From the cell containing the given text, extract its center point as [x, y] coordinate. 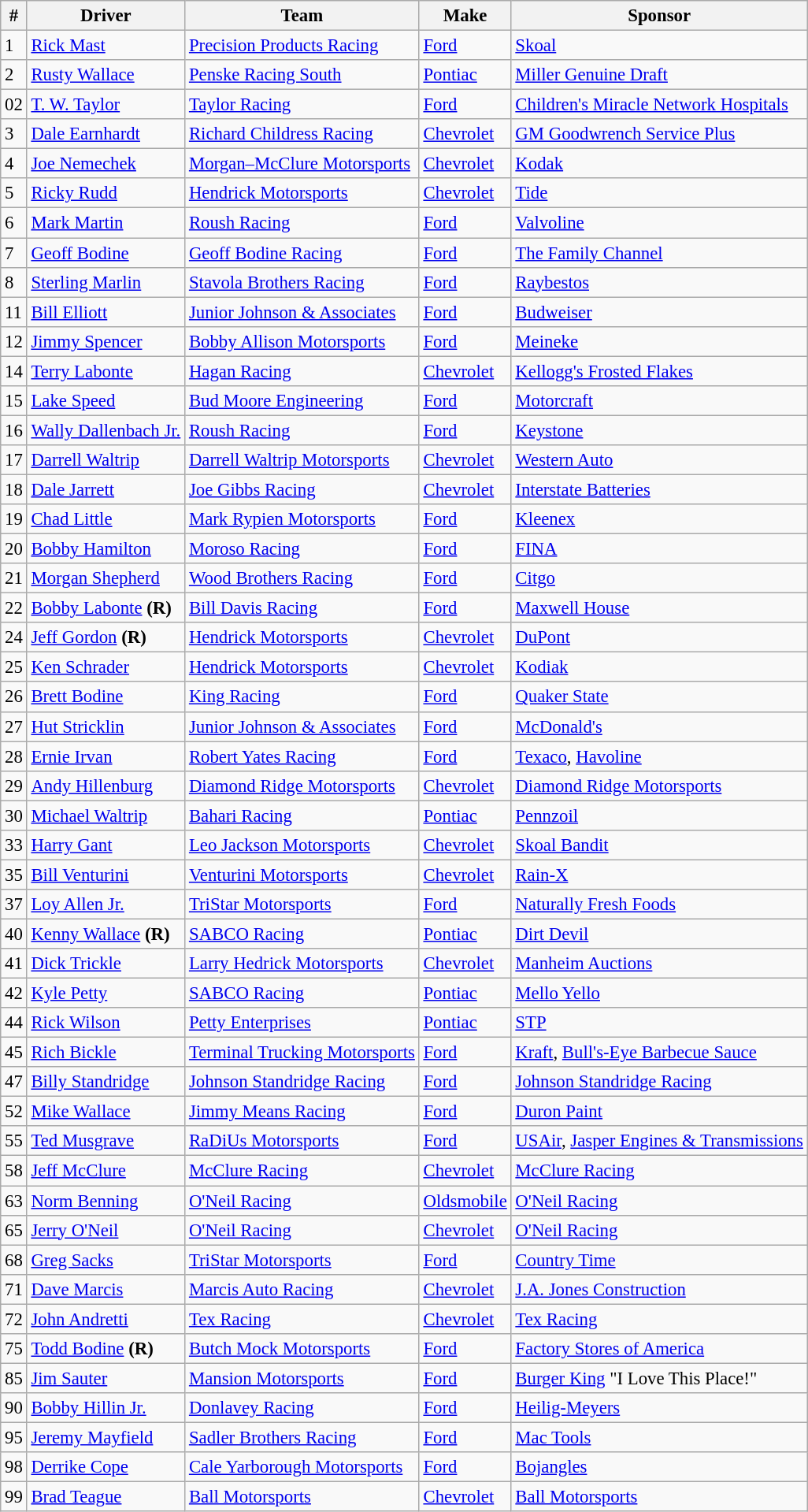
Terry Labonte [106, 371]
Skoal Bandit [659, 845]
Darrell Waltrip [106, 460]
Bobby Hillin Jr. [106, 1408]
Bobby Labonte (R) [106, 608]
Country Time [659, 1260]
DuPont [659, 637]
Marcis Auto Racing [302, 1289]
Kellogg's Frosted Flakes [659, 371]
47 [14, 1082]
90 [14, 1408]
20 [14, 549]
Moroso Racing [302, 549]
Penske Racing South [302, 75]
Ken Schrader [106, 667]
Norm Benning [106, 1201]
Mansion Motorsports [302, 1378]
Keystone [659, 430]
Motorcraft [659, 401]
Team [302, 16]
99 [14, 1497]
Geoff Bodine Racing [302, 253]
Sterling Marlin [106, 282]
Factory Stores of America [659, 1349]
Burger King "I Love This Place!" [659, 1378]
Greg Sacks [106, 1260]
Kenny Wallace (R) [106, 934]
Rick Mast [106, 46]
Larry Hedrick Motorsports [302, 964]
29 [14, 786]
Precision Products Racing [302, 46]
Sadler Brothers Racing [302, 1437]
58 [14, 1171]
Morgan–McClure Motorsports [302, 164]
26 [14, 697]
Andy Hillenburg [106, 786]
Rick Wilson [106, 1023]
02 [14, 105]
75 [14, 1349]
95 [14, 1437]
42 [14, 994]
Derrike Cope [106, 1467]
Mike Wallace [106, 1112]
8 [14, 282]
Darrell Waltrip Motorsports [302, 460]
Rich Bickle [106, 1053]
Kleenex [659, 519]
USAir, Jasper Engines & Transmissions [659, 1142]
Western Auto [659, 460]
19 [14, 519]
35 [14, 875]
Oldsmobile [465, 1201]
Harry Gant [106, 845]
Children's Miracle Network Hospitals [659, 105]
STP [659, 1023]
Jeremy Mayfield [106, 1437]
Driver [106, 16]
Tide [659, 193]
Sponsor [659, 16]
18 [14, 489]
Todd Bodine (R) [106, 1349]
Jeff McClure [106, 1171]
Leo Jackson Motorsports [302, 845]
Morgan Shepherd [106, 578]
Bahari Racing [302, 815]
Dale Jarrett [106, 489]
44 [14, 1023]
Bud Moore Engineering [302, 401]
Rusty Wallace [106, 75]
Wally Dallenbach Jr. [106, 430]
The Family Channel [659, 253]
22 [14, 608]
Valvoline [659, 223]
Bobby Hamilton [106, 549]
16 [14, 430]
Dale Earnhardt [106, 134]
# [14, 16]
Cale Yarborough Motorsports [302, 1467]
Skoal [659, 46]
McDonald's [659, 726]
25 [14, 667]
Quaker State [659, 697]
41 [14, 964]
24 [14, 637]
72 [14, 1319]
Raybestos [659, 282]
Kodiak [659, 667]
Donlavey Racing [302, 1408]
14 [14, 371]
Make [465, 16]
Dirt Devil [659, 934]
Chad Little [106, 519]
Rain-X [659, 875]
Richard Childress Racing [302, 134]
Robert Yates Racing [302, 756]
Mark Rypien Motorsports [302, 519]
28 [14, 756]
37 [14, 905]
Duron Paint [659, 1112]
85 [14, 1378]
Bill Davis Racing [302, 608]
Ricky Rudd [106, 193]
Lake Speed [106, 401]
7 [14, 253]
17 [14, 460]
5 [14, 193]
Ernie Irvan [106, 756]
Interstate Batteries [659, 489]
1 [14, 46]
Jerry O'Neil [106, 1230]
Meineke [659, 341]
Geoff Bodine [106, 253]
Terminal Trucking Motorsports [302, 1053]
Naturally Fresh Foods [659, 905]
Texaco, Havoline [659, 756]
Dick Trickle [106, 964]
Bojangles [659, 1467]
Mac Tools [659, 1437]
Jim Sauter [106, 1378]
Miller Genuine Draft [659, 75]
63 [14, 1201]
30 [14, 815]
Dave Marcis [106, 1289]
Joe Nemechek [106, 164]
GM Goodwrench Service Plus [659, 134]
52 [14, 1112]
Budweiser [659, 312]
Bobby Allison Motorsports [302, 341]
Loy Allen Jr. [106, 905]
Petty Enterprises [302, 1023]
45 [14, 1053]
Stavola Brothers Racing [302, 282]
Maxwell House [659, 608]
68 [14, 1260]
FINA [659, 549]
John Andretti [106, 1319]
Jimmy Means Racing [302, 1112]
Pennzoil [659, 815]
T. W. Taylor [106, 105]
Heilig-Meyers [659, 1408]
J.A. Jones Construction [659, 1289]
Brett Bodine [106, 697]
Citgo [659, 578]
Joe Gibbs Racing [302, 489]
3 [14, 134]
65 [14, 1230]
RaDiUs Motorsports [302, 1142]
Manheim Auctions [659, 964]
Kodak [659, 164]
Bill Elliott [106, 312]
27 [14, 726]
Brad Teague [106, 1497]
2 [14, 75]
Jeff Gordon (R) [106, 637]
Bill Venturini [106, 875]
Billy Standridge [106, 1082]
4 [14, 164]
Butch Mock Motorsports [302, 1349]
Mark Martin [106, 223]
Taylor Racing [302, 105]
King Racing [302, 697]
12 [14, 341]
Michael Waltrip [106, 815]
6 [14, 223]
33 [14, 845]
Hut Stricklin [106, 726]
98 [14, 1467]
21 [14, 578]
Mello Yello [659, 994]
55 [14, 1142]
Wood Brothers Racing [302, 578]
Kyle Petty [106, 994]
71 [14, 1289]
40 [14, 934]
Hagan Racing [302, 371]
11 [14, 312]
Ted Musgrave [106, 1142]
15 [14, 401]
Venturini Motorsports [302, 875]
Jimmy Spencer [106, 341]
Kraft, Bull's-Eye Barbecue Sauce [659, 1053]
